From the cell containing the given text, extract its center point as [x, y] coordinate. 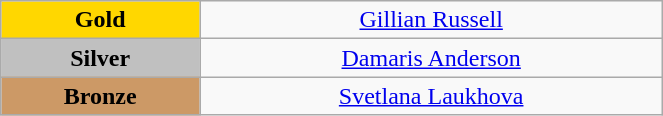
Svetlana Laukhova [432, 96]
Bronze [100, 96]
Silver [100, 58]
Damaris Anderson [432, 58]
Gillian Russell [432, 20]
Gold [100, 20]
